Identify which cell holds the provided text, then report its (X, Y) central coordinate. 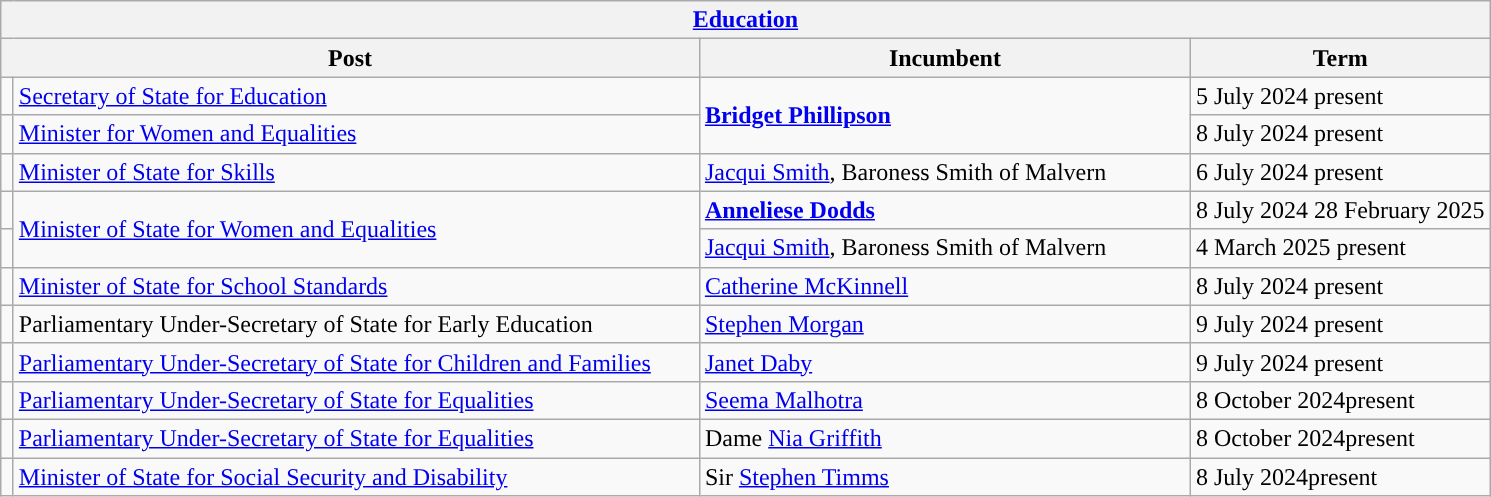
Seema Malhotra (944, 400)
Dame Nia Griffith (944, 438)
5 July 2024 present (1340, 96)
Minister of State for Social Security and Disability (356, 477)
Bridget Phillipson (944, 115)
Parliamentary Under-Secretary of State for Children and Families (356, 362)
Minister of State for School Standards (356, 286)
Minister of State for Skills (356, 172)
Janet Daby (944, 362)
4 March 2025 present (1340, 248)
Minister of State for Women and Equalities (356, 229)
6 July 2024 present (1340, 172)
Term (1340, 58)
Incumbent (944, 58)
Parliamentary Under-Secretary of State for Early Education (356, 324)
8 July 2024 28 February 2025 (1340, 210)
Education (746, 20)
Stephen Morgan (944, 324)
Anneliese Dodds (944, 210)
Minister for Women and Equalities (356, 134)
Secretary of State for Education (356, 96)
Sir Stephen Timms (944, 477)
Post (350, 58)
Catherine McKinnell (944, 286)
8 July 2024present (1340, 477)
